Identify which cell holds the provided text, then report its (x, y) central coordinate. 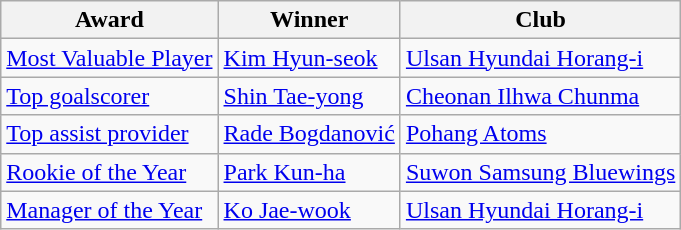
Ko Jae-wook (309, 210)
Club (540, 20)
Cheonan Ilhwa Chunma (540, 96)
Manager of the Year (110, 210)
Suwon Samsung Bluewings (540, 172)
Shin Tae-yong (309, 96)
Most Valuable Player (110, 58)
Top goalscorer (110, 96)
Kim Hyun-seok (309, 58)
Pohang Atoms (540, 134)
Award (110, 20)
Park Kun-ha (309, 172)
Top assist provider (110, 134)
Winner (309, 20)
Rookie of the Year (110, 172)
Rade Bogdanović (309, 134)
